Determine the (X, Y) coordinate at the center of the cell enclosing the given text.  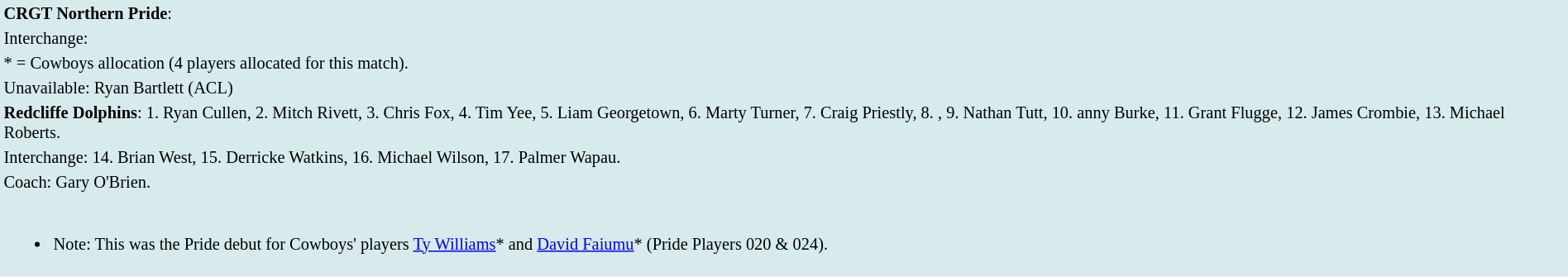
Coach: Gary O'Brien. (784, 182)
Note: This was the Pride debut for Cowboys' players Ty Williams* and David Faiumu* (Pride Players 020 & 024). (784, 234)
* = Cowboys allocation (4 players allocated for this match). (784, 63)
Interchange: 14. Brian West, 15. Derricke Watkins, 16. Michael Wilson, 17. Palmer Wapau. (784, 157)
Interchange: (784, 38)
CRGT Northern Pride: (784, 13)
Unavailable: Ryan Bartlett (ACL) (784, 88)
